Extract the [x, y] coordinate from the center of the cell holding the provided text.  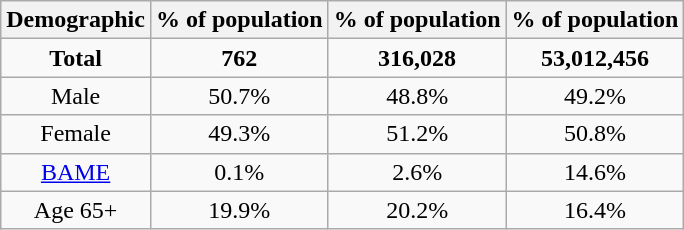
Male [76, 96]
Female [76, 134]
BAME [76, 172]
19.9% [239, 210]
51.2% [417, 134]
50.7% [239, 96]
16.4% [595, 210]
53,012,456 [595, 58]
0.1% [239, 172]
Age 65+ [76, 210]
49.3% [239, 134]
20.2% [417, 210]
50.8% [595, 134]
762 [239, 58]
48.8% [417, 96]
Demographic [76, 20]
Total [76, 58]
2.6% [417, 172]
14.6% [595, 172]
316,028 [417, 58]
49.2% [595, 96]
